Pinpoint the cell where the given text exists, returning its [x, y] midpoint coordinate. 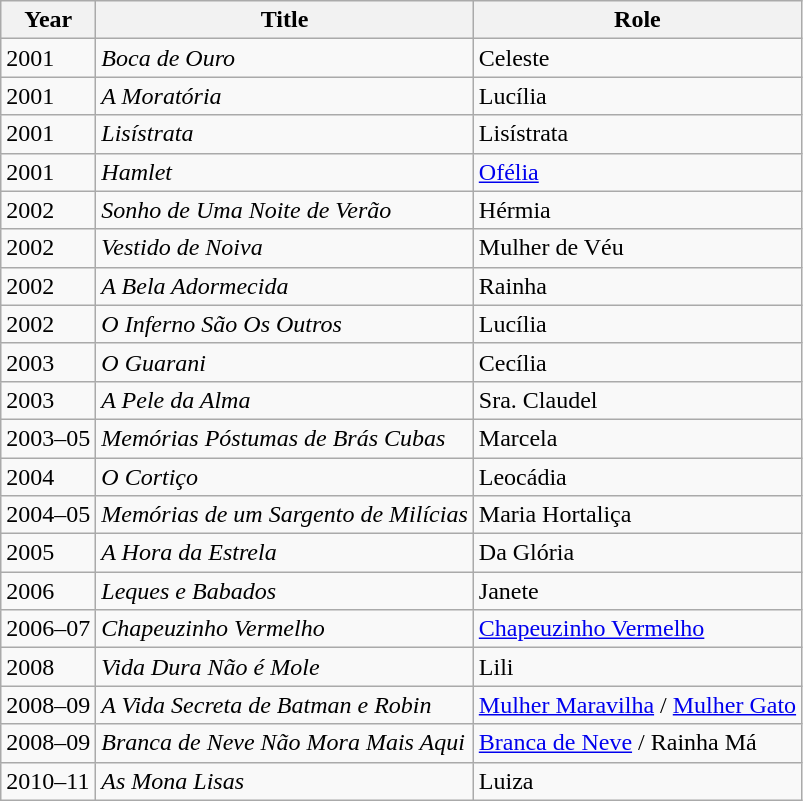
2005 [48, 553]
O Cortiço [284, 477]
Luiza [637, 781]
Branca de Neve Não Mora Mais Aqui [284, 743]
Celeste [637, 58]
Hamlet [284, 172]
O Inferno São Os Outros [284, 324]
A Hora da Estrela [284, 553]
Year [48, 20]
Maria Hortaliça [637, 515]
Lili [637, 667]
As Mona Lisas [284, 781]
Memórias de um Sargento de Milícias [284, 515]
Title [284, 20]
Vestido de Noiva [284, 248]
Da Glória [637, 553]
Sonho de Uma Noite de Verão [284, 210]
O Guarani [284, 362]
Cecília [637, 362]
A Moratória [284, 96]
Vida Dura Não é Mole [284, 667]
Leques e Babados [284, 591]
2006–07 [48, 629]
2003–05 [48, 438]
Ofélia [637, 172]
2010–11 [48, 781]
A Vida Secreta de Batman e Robin [284, 705]
A Bela Adormecida [284, 286]
Leocádia [637, 477]
Boca de Ouro [284, 58]
2004–05 [48, 515]
Branca de Neve / Rainha Má [637, 743]
A Pele da Alma [284, 400]
2008 [48, 667]
Marcela [637, 438]
Sra. Claudel [637, 400]
2006 [48, 591]
Mulher Maravilha / Mulher Gato [637, 705]
Memórias Póstumas de Brás Cubas [284, 438]
Hérmia [637, 210]
Janete [637, 591]
Role [637, 20]
2004 [48, 477]
Rainha [637, 286]
Mulher de Véu [637, 248]
